Provide the (x, y) coordinate of the cell's center where the given text is located.  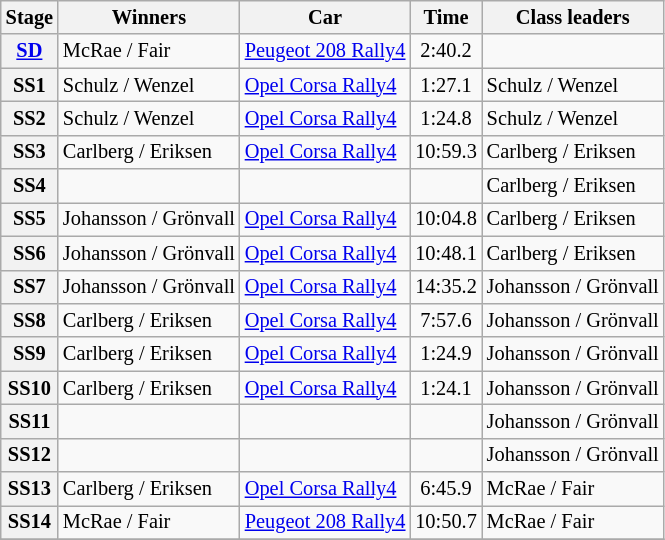
1:24.8 (446, 118)
10:59.3 (446, 152)
10:04.8 (446, 219)
SS6 (30, 253)
SS1 (30, 85)
SS10 (30, 388)
SS2 (30, 118)
10:50.7 (446, 522)
SS13 (30, 489)
14:35.2 (446, 287)
1:24.1 (446, 388)
SS7 (30, 287)
2:40.2 (446, 51)
SS14 (30, 522)
Car (326, 17)
SS3 (30, 152)
10:48.1 (446, 253)
6:45.9 (446, 489)
SD (30, 51)
SS12 (30, 455)
SS9 (30, 354)
Class leaders (573, 17)
1:27.1 (446, 85)
SS5 (30, 219)
7:57.6 (446, 320)
Winners (149, 17)
SS11 (30, 421)
Stage (30, 17)
SS4 (30, 186)
Time (446, 17)
1:24.9 (446, 354)
SS8 (30, 320)
